For the text-containing cell, return its midpoint in [x, y] coordinate format. 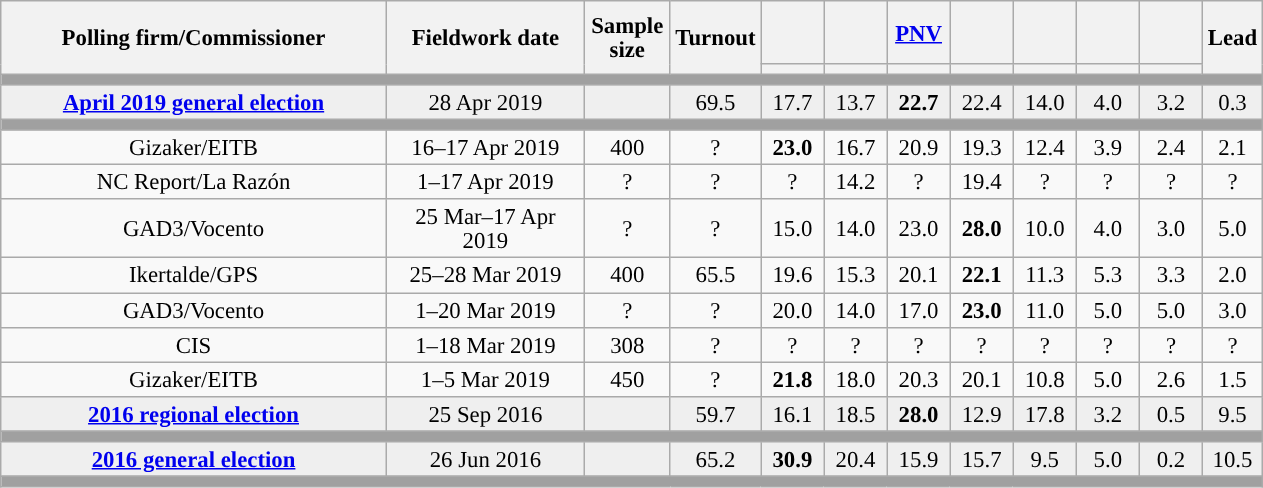
2.6 [1170, 380]
19.6 [792, 276]
11.3 [1044, 276]
308 [627, 344]
16–17 Apr 2019 [485, 148]
12.9 [982, 414]
15.3 [856, 276]
18.0 [856, 380]
1–5 Mar 2019 [485, 380]
20.4 [856, 460]
17.8 [1044, 414]
20.9 [918, 148]
1.5 [1232, 380]
April 2019 general election [194, 102]
22.7 [918, 102]
26 Jun 2016 [485, 460]
10.0 [1044, 230]
2.0 [1232, 276]
PNV [918, 32]
18.5 [856, 414]
1–17 Apr 2019 [485, 182]
28 Apr 2019 [485, 102]
5.3 [1108, 276]
17.7 [792, 102]
10.5 [1232, 460]
12.4 [1044, 148]
0.5 [1170, 414]
16.7 [856, 148]
25 Sep 2016 [485, 414]
NC Report/La Razón [194, 182]
450 [627, 380]
25 Mar–17 Apr 2019 [485, 230]
Lead [1232, 38]
20.0 [792, 310]
0.3 [1232, 102]
22.1 [982, 276]
59.7 [716, 414]
Turnout [716, 38]
21.8 [792, 380]
16.1 [792, 414]
25–28 Mar 2019 [485, 276]
3.3 [1170, 276]
Sample size [627, 38]
Ikertalde/GPS [194, 276]
0.2 [1170, 460]
65.5 [716, 276]
Fieldwork date [485, 38]
15.7 [982, 460]
Polling firm/Commissioner [194, 38]
3.9 [1108, 148]
2016 general election [194, 460]
CIS [194, 344]
15.9 [918, 460]
1–20 Mar 2019 [485, 310]
2016 regional election [194, 414]
2.1 [1232, 148]
11.0 [1044, 310]
22.4 [982, 102]
14.2 [856, 182]
69.5 [716, 102]
13.7 [856, 102]
15.0 [792, 230]
65.2 [716, 460]
30.9 [792, 460]
19.4 [982, 182]
19.3 [982, 148]
20.3 [918, 380]
17.0 [918, 310]
10.8 [1044, 380]
1–18 Mar 2019 [485, 344]
2.4 [1170, 148]
